For the text-containing cell, return its midpoint in [x, y] coordinate format. 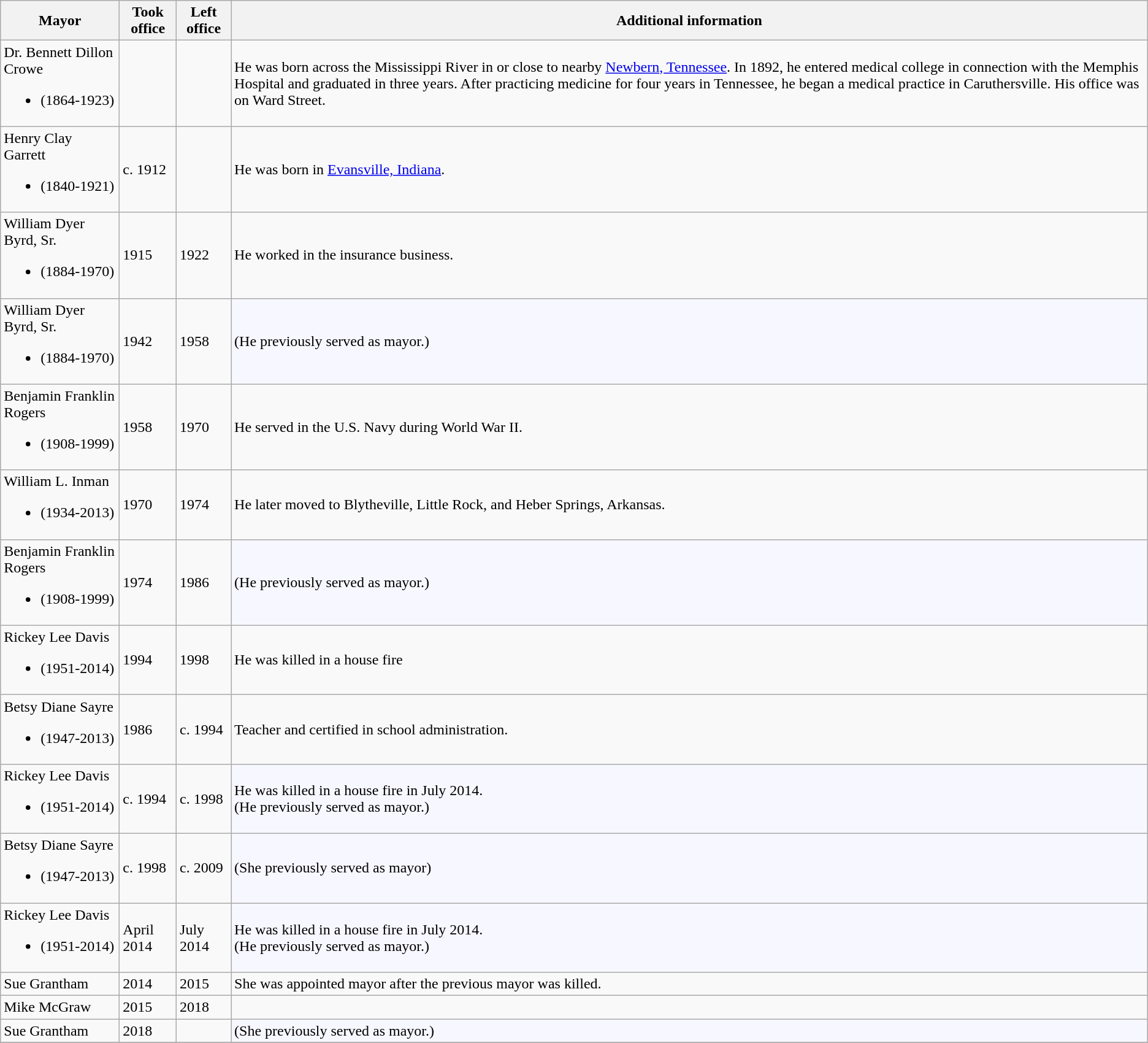
1998 [204, 660]
Mike McGraw [60, 1007]
He served in the U.S. Navy during World War II. [689, 427]
2014 [148, 984]
Took office [148, 21]
He was killed in a house fire [689, 660]
Mayor [60, 21]
1915 [148, 255]
1994 [148, 660]
April 2014 [148, 937]
He worked in the insurance business. [689, 255]
William L. Inman(1934-2013) [60, 504]
Additional information [689, 21]
July 2014 [204, 937]
Left office [204, 21]
c. 2009 [204, 868]
She was appointed mayor after the previous mayor was killed. [689, 984]
1942 [148, 341]
c. 1912 [148, 169]
Teacher and certified in school administration. [689, 729]
Dr. Bennett Dillon Crowe(1864-1923) [60, 83]
(She previously served as mayor.) [689, 1031]
He later moved to Blytheville, Little Rock, and Heber Springs, Arkansas. [689, 504]
1922 [204, 255]
Henry Clay Garrett(1840-1921) [60, 169]
He was born in Evansville, Indiana. [689, 169]
(She previously served as mayor) [689, 868]
